Identify which cell holds the provided text, then report its [x, y] central coordinate. 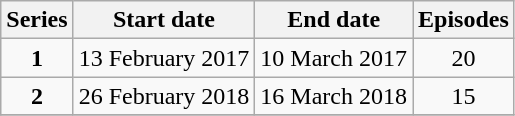
1 [37, 58]
13 February 2017 [164, 58]
16 March 2018 [334, 96]
End date [334, 20]
10 March 2017 [334, 58]
Series [37, 20]
20 [464, 58]
Episodes [464, 20]
15 [464, 96]
2 [37, 96]
26 February 2018 [164, 96]
Start date [164, 20]
